Return (x, y) of the center of cell containing provided text 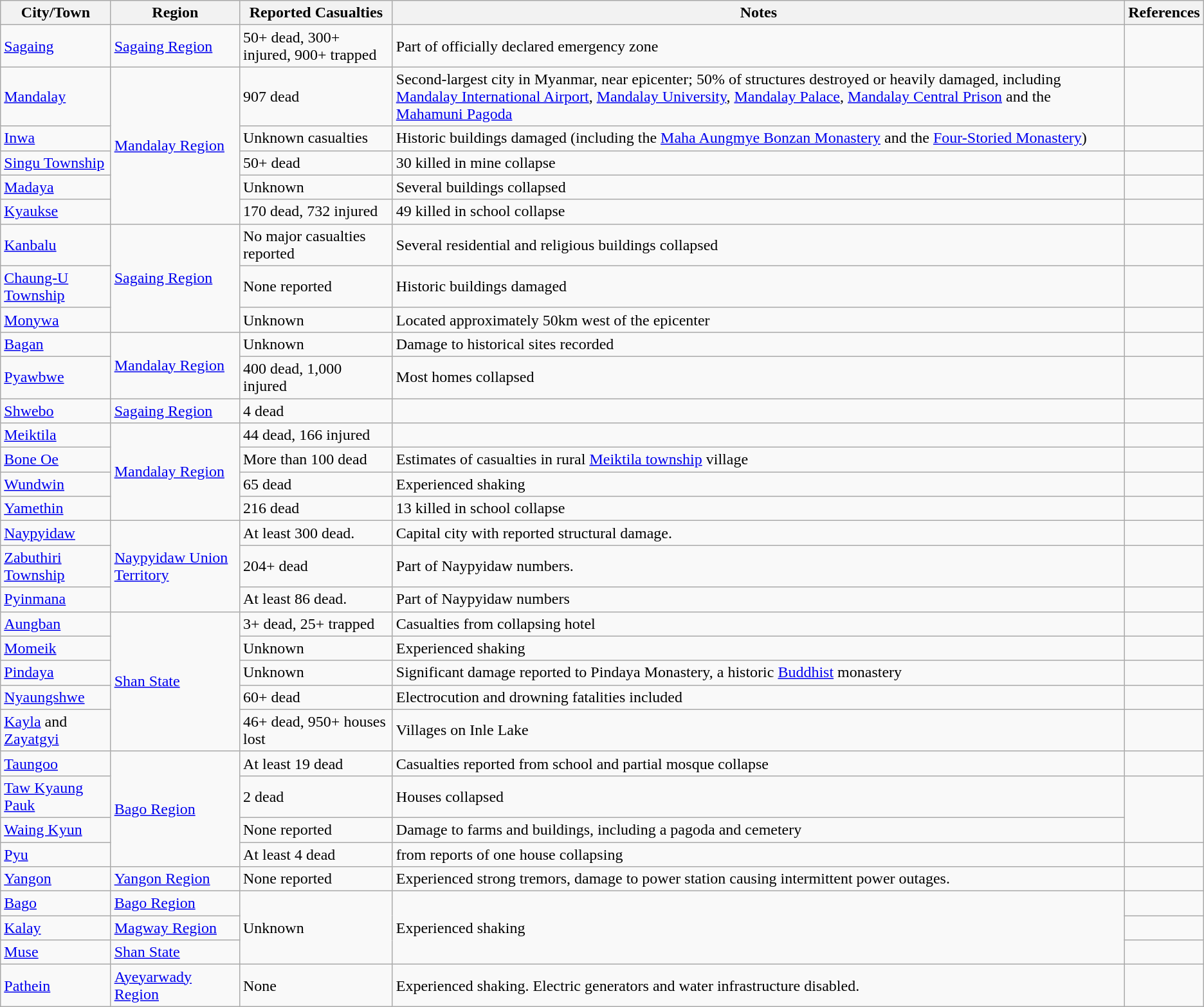
Zabuthiri Township (55, 566)
204+ dead (316, 566)
Several residential and religious buildings collapsed (758, 244)
3+ dead, 25+ trapped (316, 624)
Mandalay (55, 96)
Bago (55, 903)
2 dead (316, 796)
Region (175, 13)
Pyu (55, 855)
Kayla and Zayatgyi (55, 730)
Most homes collapsed (758, 377)
Kalay (55, 928)
Villages on Inle Lake (758, 730)
907 dead (316, 96)
60+ dead (316, 697)
Muse (55, 952)
Ayeyarwady Region (175, 985)
Notes (758, 13)
50+ dead, 300+ injured, 900+ trapped (316, 46)
Capital city with reported structural damage. (758, 533)
Shwebo (55, 411)
Casualties reported from school and partial mosque collapse (758, 763)
City/Town (55, 13)
Yangon (55, 879)
Damage to farms and buildings, including a pagoda and cemetery (758, 830)
49 killed in school collapse (758, 212)
Inwa (55, 138)
Electrocution and drowning fatalities included (758, 697)
Sagaing (55, 46)
Damage to historical sites recorded (758, 344)
Part of Naypyidaw numbers. (758, 566)
Historic buildings damaged (758, 287)
Houses collapsed (758, 796)
Pyawbwe (55, 377)
50+ dead (316, 163)
Experienced strong tremors, damage to power station causing intermittent power outages. (758, 879)
Taw Kyaung Pauk (55, 796)
Naypyidaw Union Territory (175, 566)
65 dead (316, 484)
Meiktila (55, 435)
4 dead (316, 411)
Pathein (55, 985)
Nyaungshwe (55, 697)
Estimates of casualties in rural Meiktila township village (758, 460)
Madaya (55, 187)
30 killed in mine collapse (758, 163)
Casualties from collapsing hotel (758, 624)
44 dead, 166 injured (316, 435)
170 dead, 732 injured (316, 212)
Unknown casualties (316, 138)
Taungoo (55, 763)
At least 4 dead (316, 855)
Located approximately 50km west of the epicenter (758, 320)
References (1164, 13)
Bagan (55, 344)
Several buildings collapsed (758, 187)
Aungban (55, 624)
No major casualties reported (316, 244)
Kanbalu (55, 244)
13 killed in school collapse (758, 509)
None (316, 985)
Naypyidaw (55, 533)
At least 86 dead. (316, 599)
Kyaukse (55, 212)
Yamethin (55, 509)
216 dead (316, 509)
46+ dead, 950+ houses lost (316, 730)
Experienced shaking. Electric generators and water infrastructure disabled. (758, 985)
Momeik (55, 648)
Singu Township (55, 163)
from reports of one house collapsing (758, 855)
At least 300 dead. (316, 533)
Bone Oe (55, 460)
Monywa (55, 320)
400 dead, 1,000 injured (316, 377)
At least 19 dead (316, 763)
More than 100 dead (316, 460)
Magway Region (175, 928)
Wundwin (55, 484)
Part of officially declared emergency zone (758, 46)
Pindaya (55, 673)
Waing Kyun (55, 830)
Part of Naypyidaw numbers (758, 599)
Reported Casualties (316, 13)
Significant damage reported to Pindaya Monastery, a historic Buddhist monastery (758, 673)
Historic buildings damaged (including the Maha Aungmye Bonzan Monastery and the Four-Storied Monastery) (758, 138)
Pyinmana (55, 599)
Chaung-U Township (55, 287)
Yangon Region (175, 879)
